Extract the (x, y) coordinate from the center of the cell holding the provided text.  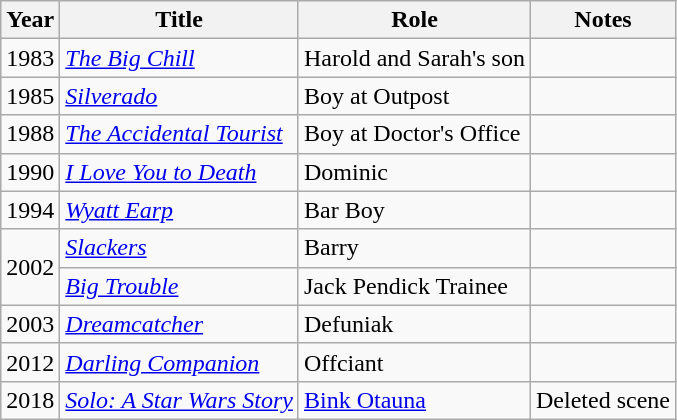
Role (414, 20)
Deleted scene (602, 400)
Silverado (180, 96)
Offciant (414, 362)
Boy at Doctor's Office (414, 134)
1988 (30, 134)
Harold and Sarah's son (414, 58)
The Accidental Tourist (180, 134)
1985 (30, 96)
Year (30, 20)
2002 (30, 267)
Wyatt Earp (180, 210)
2003 (30, 324)
Dreamcatcher (180, 324)
Bar Boy (414, 210)
2018 (30, 400)
Slackers (180, 248)
Bink Otauna (414, 400)
Defuniak (414, 324)
Title (180, 20)
1983 (30, 58)
Darling Companion (180, 362)
Dominic (414, 172)
Jack Pendick Trainee (414, 286)
1990 (30, 172)
Barry (414, 248)
Solo: A Star Wars Story (180, 400)
The Big Chill (180, 58)
2012 (30, 362)
I Love You to Death (180, 172)
Boy at Outpost (414, 96)
1994 (30, 210)
Big Trouble (180, 286)
Notes (602, 20)
